Identify which cell holds the provided text, then report its (x, y) central coordinate. 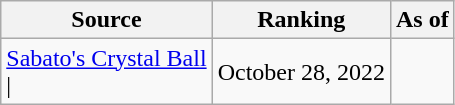
As of (422, 20)
Sabato's Crystal Ball| (106, 72)
Source (106, 20)
Ranking (301, 20)
October 28, 2022 (301, 72)
